Capture the cell that displays the provided text and extract its (x, y) central coordinate. 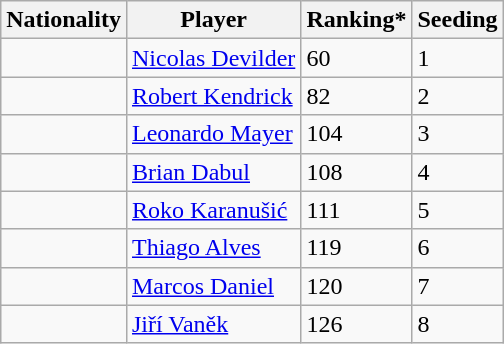
82 (356, 96)
2 (458, 96)
111 (356, 210)
Robert Kendrick (213, 96)
104 (356, 134)
Seeding (458, 20)
119 (356, 248)
7 (458, 286)
120 (356, 286)
3 (458, 134)
Nicolas Devilder (213, 58)
Nationality (64, 20)
Player (213, 20)
4 (458, 172)
Marcos Daniel (213, 286)
6 (458, 248)
Jiří Vaněk (213, 324)
60 (356, 58)
8 (458, 324)
Thiago Alves (213, 248)
5 (458, 210)
Roko Karanušić (213, 210)
1 (458, 58)
108 (356, 172)
Ranking* (356, 20)
Leonardo Mayer (213, 134)
126 (356, 324)
Brian Dabul (213, 172)
